Scan for the cell matching the given text and deliver its (X, Y) coordinate at center. 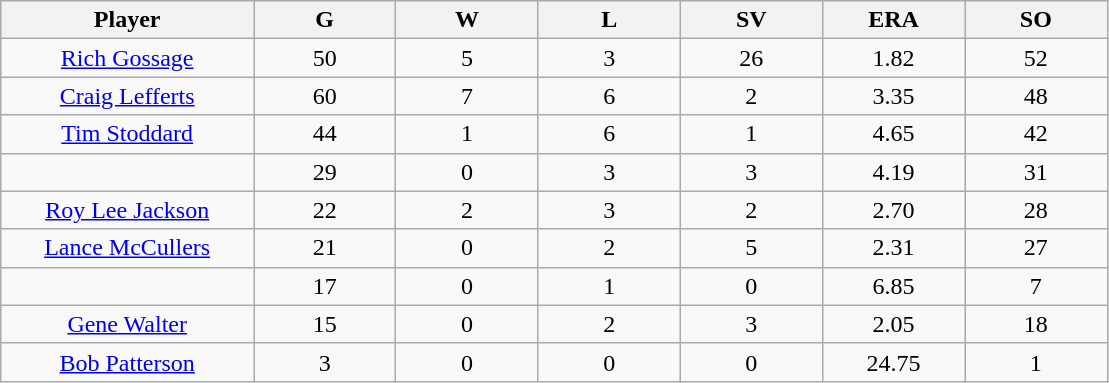
Tim Stoddard (128, 134)
2.31 (893, 248)
60 (325, 96)
SV (751, 20)
2.70 (893, 210)
3.35 (893, 96)
15 (325, 324)
44 (325, 134)
17 (325, 286)
4.19 (893, 172)
18 (1036, 324)
1.82 (893, 58)
29 (325, 172)
42 (1036, 134)
Gene Walter (128, 324)
27 (1036, 248)
Player (128, 20)
22 (325, 210)
52 (1036, 58)
W (467, 20)
50 (325, 58)
Bob Patterson (128, 362)
Lance McCullers (128, 248)
48 (1036, 96)
4.65 (893, 134)
Roy Lee Jackson (128, 210)
Rich Gossage (128, 58)
6.85 (893, 286)
G (325, 20)
24.75 (893, 362)
SO (1036, 20)
31 (1036, 172)
21 (325, 248)
Craig Lefferts (128, 96)
L (609, 20)
ERA (893, 20)
28 (1036, 210)
26 (751, 58)
2.05 (893, 324)
